Scan for the cell matching the given text and deliver its [x, y] coordinate at center. 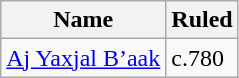
Aj Yaxjal B’aak [84, 58]
Ruled [202, 20]
Name [84, 20]
c.780 [202, 58]
